Provide the (X, Y) coordinate of the cell's center where the given text is located.  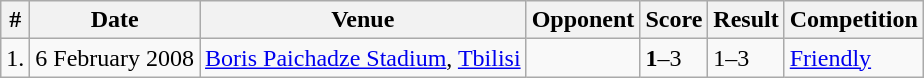
6 February 2008 (115, 58)
Date (115, 20)
Competition (854, 20)
Opponent (583, 20)
Score (674, 20)
Result (746, 20)
1. (16, 58)
# (16, 20)
Friendly (854, 58)
Boris Paichadze Stadium, Tbilisi (364, 58)
Venue (364, 20)
